Provide the (X, Y) coordinate of the cell's center where the given text is located.  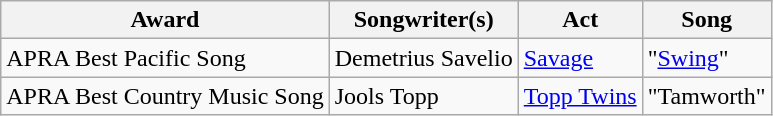
Award (165, 20)
Song (706, 20)
APRA Best Pacific Song (165, 58)
"Swing" (706, 58)
Topp Twins (580, 96)
Savage (580, 58)
Act (580, 20)
APRA Best Country Music Song (165, 96)
"Tamworth" (706, 96)
Songwriter(s) (424, 20)
Jools Topp (424, 96)
Demetrius Savelio (424, 58)
